Return (X, Y) of the center of cell containing provided text 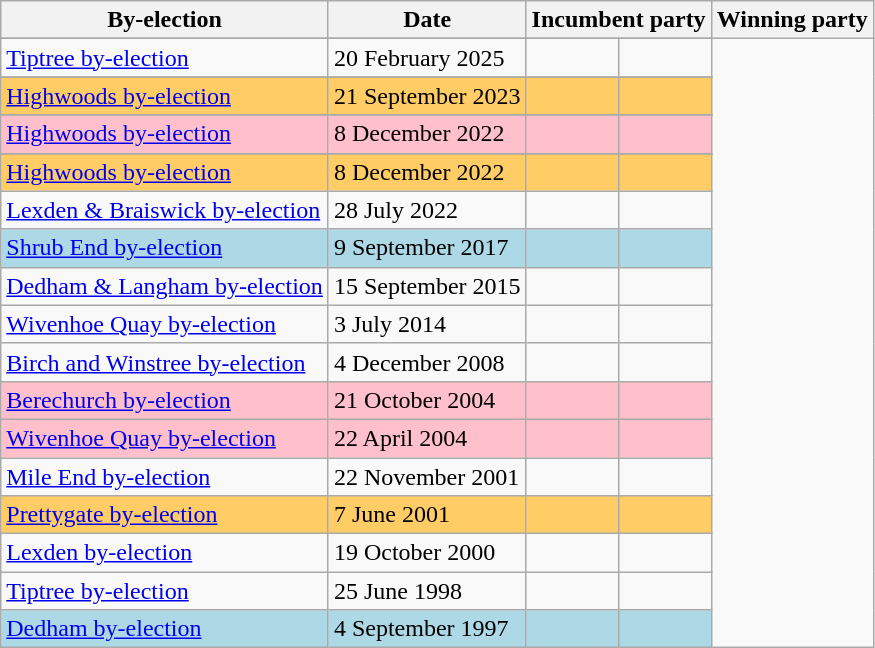
15 September 2015 (427, 286)
Date (427, 20)
20 February 2025 (427, 58)
28 July 2022 (427, 210)
By-election (165, 20)
22 November 2001 (427, 477)
9 September 2017 (427, 248)
Lexden & Braiswick by-election (165, 210)
21 September 2023 (427, 96)
19 October 2000 (427, 553)
Lexden by-election (165, 553)
Shrub End by-election (165, 248)
22 April 2004 (427, 438)
3 July 2014 (427, 324)
Mile End by-election (165, 477)
4 December 2008 (427, 362)
Dedham & Langham by-election (165, 286)
21 October 2004 (427, 400)
Winning party (792, 20)
25 June 1998 (427, 591)
Birch and Winstree by-election (165, 362)
Prettygate by-election (165, 515)
Incumbent party (618, 20)
4 September 1997 (427, 629)
7 June 2001 (427, 515)
Berechurch by-election (165, 400)
Dedham by-election (165, 629)
